Locate the cell with the specified text and output its [x, y] center coordinate. 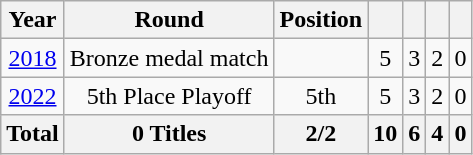
Bronze medal match [169, 58]
10 [386, 134]
Total [33, 134]
2/2 [321, 134]
Position [321, 20]
4 [438, 134]
Round [169, 20]
Year [33, 20]
2018 [33, 58]
2022 [33, 96]
5th Place Playoff [169, 96]
6 [414, 134]
5th [321, 96]
0 Titles [169, 134]
